Search for the cell housing the specified text and yield its (x, y) center coordinate. 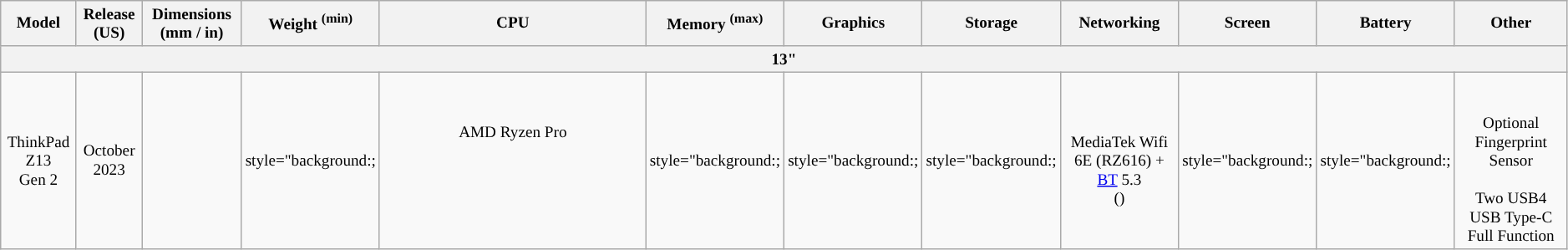
October 2023 (109, 161)
Storage (991, 23)
ThinkPad Z13 Gen 2 (38, 161)
Graphics (854, 23)
Optional Fingerprint Sensor Two USB4 USB Type-C Full Function (1510, 161)
Weight (min) (311, 23)
Battery (1385, 23)
Screen (1248, 23)
CPU (513, 23)
Model (38, 23)
13" (784, 59)
Dimensions (mm / in) (192, 23)
MediaTek Wifi 6E (RZ616) + BT 5.3 () (1119, 161)
Release (US) (109, 23)
Memory (max) (715, 23)
Other (1510, 23)
Networking (1119, 23)
AMD Ryzen Pro (513, 161)
